Pinpoint the cell where the given text exists, returning its (X, Y) midpoint coordinate. 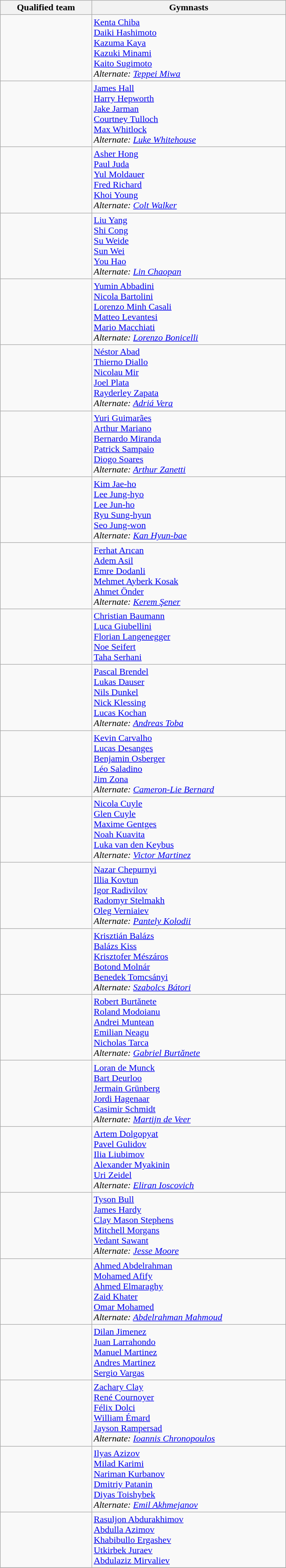
Artem Dolgopyat Pavel Gulidov Ilia Liubimov Alexander Myakinin Uri Zeidel Alternate: Eliran Ioscovich (188, 1159)
Zachary Clay René Cournoyer Félix Dolci William Émard Jayson RampersadAlternate: Ioannis Chronopoulos (188, 1413)
Qualified team (46, 8)
Christian Baumann Luca Giubellini Florian Langenegger Noe Seifert Taha Serhani (188, 636)
Tyson Bull James Hardy Clay Mason Stephens Mitchell Morgans Vedant SawantAlternate: Jesse Moore (188, 1226)
Ahmed Abdelrahman Mohamed Afify Ahmed Elmaraghy Zaid Khater Omar Mohamed Alternate: Abdelrahman Mahmoud (188, 1291)
Asher Hong Paul Juda Yul Moldauer Fred Richard Khoi Young Alternate: Colt Walker (188, 180)
James Hall Harry Hepworth Jake Jarman Courtney Tulloch Max WhitlockAlternate: Luke Whitehouse (188, 114)
Yuri Guimarães Arthur Mariano Bernardo Miranda Patrick Sampaio Diogo Soares Alternate: Arthur Zanetti (188, 444)
Gymnasts (188, 8)
Liu Yang Shi Cong Su Weide Sun Wei You Hao Alternate: Lin Chaopan (188, 246)
Krisztián Balázs Balázs Kiss Krisztofer Mészáros Botond Molnár Benedek Tomcsányi Alternate: Szabolcs Bátori (188, 962)
Ferhat Arıcan Adem Asil Emre Dodanli Mehmet Ayberk Kosak Ahmet Önder Alternate: Kerem Şener (188, 576)
Nicola Cuyle Glen Cuyle Maxime Gentges Noah Kuavita Luka van den Keybus Alternate: Victor Martinez (188, 830)
Pascal Brendel Lukas Dauser Nils Dunkel Nick Klessing Lucas Kochan Alternate: Andreas Toba (188, 697)
Loran de Munck Bart Deurloo Jermain Grünberg Jordi Hagenaar Casimir SchmidtAlternate: Martijn de Veer (188, 1094)
Ilyas Azizov Milad Karimi Nariman Kurbanov Dmitriy Patanin Diyas Toishybek Alternate: Emil Akhmejanov (188, 1479)
Rasuljon Abdurakhimov Abdulla Azimov Khabibullo Ergashev Utkirbek Juraev Abdulaziz Mirvaliev (188, 1540)
Dilan Jimenez Juan Larrahondo Manuel Martinez Andres Martinez Sergio Vargas (188, 1352)
Nazar Chepurnyi Illia Kovtun Igor Radivilov Radomyr Stelmakh Oleg VerniaievAlternate: Pantely Kolodii (188, 895)
Robert Burtănete Roland Modoianu Andrei Muntean Emilian Neagu Nicholas Tarca Alternate: Gabriel Burtănete (188, 1027)
Kenta Chiba Daiki Hashimoto Kazuma Kaya Kazuki Minami Kaito Sugimoto Alternate: Teppei Miwa (188, 48)
Kevin Carvalho Lucas Desanges Benjamin Osberger Léo Saladino Jim Zona Alternate: Cameron-Lie Bernard (188, 763)
Kim Jae-ho Lee Jung-hyo Lee Jun-ho Ryu Sung-hyun Seo Jung-won Alternate: Kan Hyun-bae (188, 509)
Néstor AbadThierno DialloNicolau MirJoel PlataRayderley ZapataAlternate: Adriá Vera (188, 378)
Yumin Abbadini Nicola Bartolini Lorenzo Minh Casali Matteo Levantesi Mario MacchiatiAlternate: Lorenzo Bonicelli (188, 312)
